Return the [x, y] coordinate for the center point of the cell that contains the specified text.  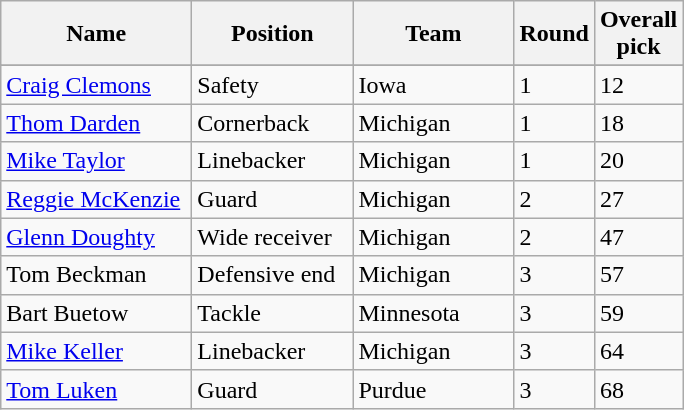
57 [638, 275]
Tom Beckman [96, 275]
18 [638, 123]
Thom Darden [96, 123]
Mike Taylor [96, 161]
Reggie McKenzie [96, 199]
Mike Keller [96, 351]
Position [272, 34]
Round [554, 34]
59 [638, 313]
Team [434, 34]
Minnesota [434, 313]
Craig Clemons [96, 85]
Safety [272, 85]
12 [638, 85]
Cornerback [272, 123]
Bart Buetow [96, 313]
68 [638, 389]
Iowa [434, 85]
64 [638, 351]
47 [638, 237]
Name [96, 34]
Tom Luken [96, 389]
Tackle [272, 313]
Glenn Doughty [96, 237]
Defensive end [272, 275]
Purdue [434, 389]
Overall pick [638, 34]
20 [638, 161]
27 [638, 199]
Wide receiver [272, 237]
